Locate the cell with the specified text and output its [X, Y] center coordinate. 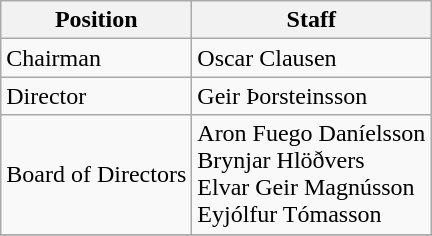
Chairman [96, 58]
Director [96, 96]
Geir Þorsteinsson [312, 96]
Staff [312, 20]
Oscar Clausen [312, 58]
Aron Fuego Daníelsson Brynjar Hlöðvers Elvar Geir Magnússon Eyjólfur Tómasson [312, 174]
Position [96, 20]
Board of Directors [96, 174]
